Locate the cell with the specified text and output its [X, Y] center coordinate. 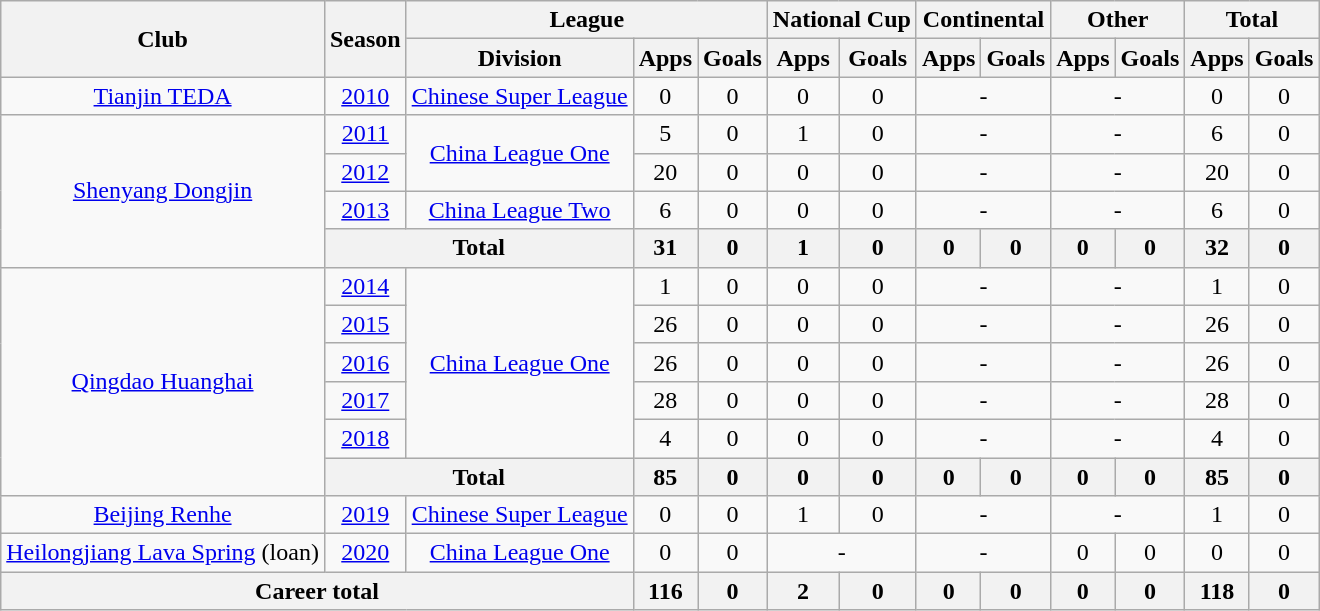
2019 [365, 515]
Other [1118, 20]
Continental [983, 20]
2020 [365, 553]
2015 [365, 324]
32 [1217, 248]
2010 [365, 96]
116 [665, 591]
118 [1217, 591]
31 [665, 248]
2013 [365, 210]
Qingdao Huanghai [163, 381]
Tianjin TEDA [163, 96]
Beijing Renhe [163, 515]
5 [665, 134]
2 [803, 591]
National Cup [842, 20]
2016 [365, 362]
2018 [365, 438]
Division [520, 58]
Shenyang Dongjin [163, 191]
2011 [365, 134]
Heilongjiang Lava Spring (loan) [163, 553]
China League Two [520, 210]
2014 [365, 286]
Club [163, 39]
2017 [365, 400]
Career total [317, 591]
League [586, 20]
Season [365, 39]
2012 [365, 172]
